Return the [X, Y] coordinate for the center point of the cell that contains the specified text.  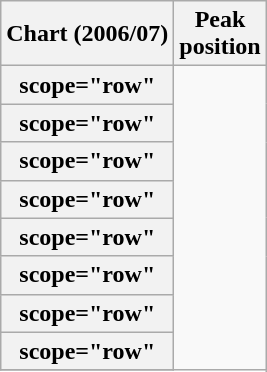
Chart (2006/07) [88, 34]
Peakposition [220, 34]
